Capture the cell that displays the provided text and extract its (x, y) central coordinate. 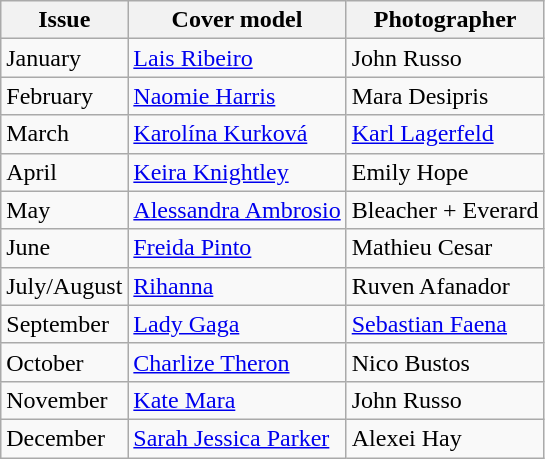
Lais Ribeiro (237, 58)
Photographer (445, 20)
Nico Bustos (445, 362)
Alexei Hay (445, 438)
Emily Hope (445, 172)
Alessandra Ambrosio (237, 210)
Charlize Theron (237, 362)
November (64, 400)
Issue (64, 20)
Bleacher + Everard (445, 210)
May (64, 210)
March (64, 134)
December (64, 438)
Mathieu Cesar (445, 248)
Sarah Jessica Parker (237, 438)
Karl Lagerfeld (445, 134)
Cover model (237, 20)
June (64, 248)
Keira Knightley (237, 172)
Freida Pinto (237, 248)
July/August (64, 286)
February (64, 96)
Sebastian Faena (445, 324)
Mara Desipris (445, 96)
Ruven Afanador (445, 286)
Naomie Harris (237, 96)
Lady Gaga (237, 324)
September (64, 324)
Kate Mara (237, 400)
Rihanna (237, 286)
October (64, 362)
April (64, 172)
January (64, 58)
Karolína Kurková (237, 134)
